For the text-containing cell, return its midpoint in (x, y) coordinate format. 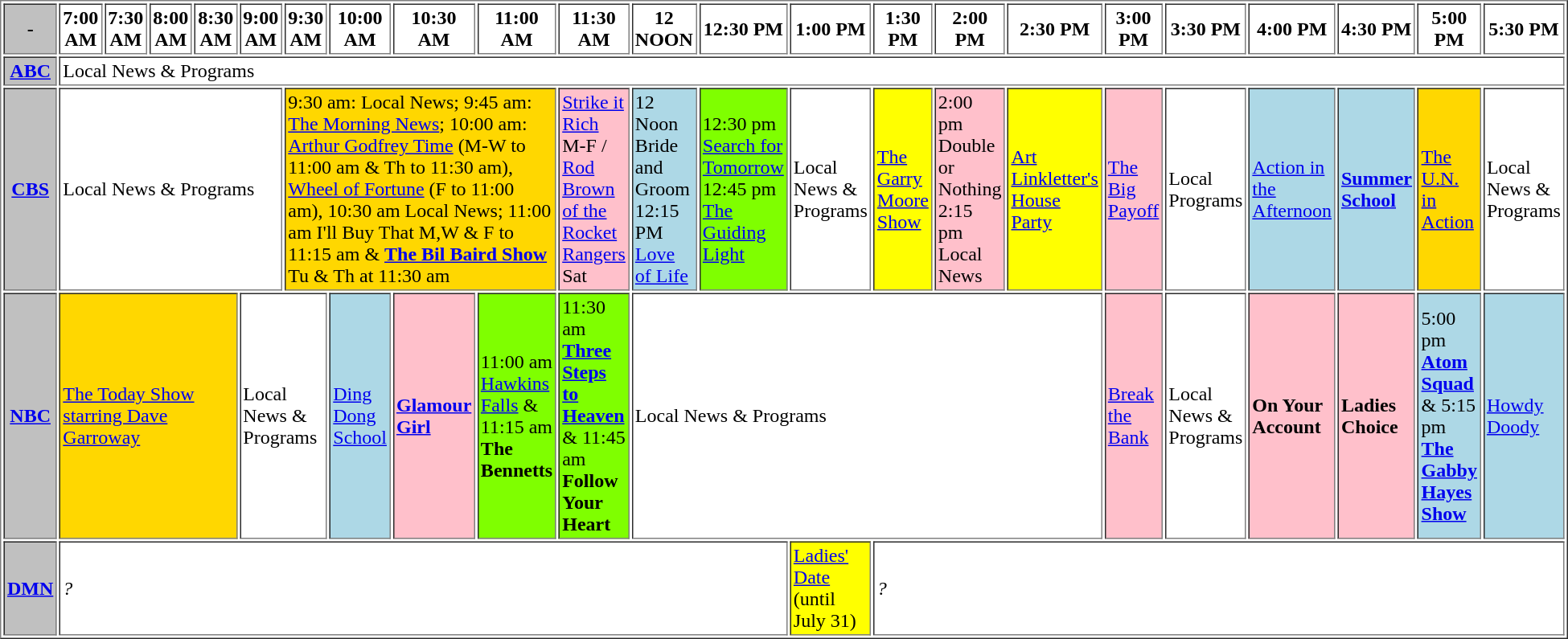
Summer School (1377, 190)
The U.N. in Action (1449, 190)
2:30 PM (1055, 29)
CBS (30, 190)
3:00 PM (1134, 29)
1:00 PM (830, 29)
12 Noon Bride and Groom 12:15 PM Love of Life (664, 190)
5:30 PM (1523, 29)
The Garry Moore Show (902, 190)
On Your Account (1292, 416)
11:00 am Hawkins Falls & 11:15 am The Bennetts (516, 416)
4:00 PM (1292, 29)
11:00 AM (516, 29)
Action in the Afternoon (1292, 190)
2:00 pm Double or Nothing 2:15 pm Local News (970, 190)
Ladies' Date (until July 31) (830, 588)
10:30 AM (433, 29)
ABC (30, 71)
NBC (30, 416)
7:30 AM (125, 29)
2:00 PM (970, 29)
8:30 AM (215, 29)
- (30, 29)
12:30 pm Search for Tomorrow 12:45 pm The Guiding Light (743, 190)
Ding Dong School (360, 416)
1:30 PM (902, 29)
Glamour Girl (433, 416)
Ladies Choice (1377, 416)
The Big Payoff (1134, 190)
11:30 AM (594, 29)
9:30 AM (306, 29)
Strike it Rich M-F / Rod Brown of the Rocket Rangers Sat (594, 190)
The Today Show starring Dave Garroway (148, 416)
5:00 pm Atom Squad & 5:15 pm The Gabby Hayes Show (1449, 416)
Local Programs (1206, 190)
DMN (30, 588)
10:00 AM (360, 29)
11:30 am Three Steps to Heaven & 11:45 am Follow Your Heart (594, 416)
Art Linkletter's House Party (1055, 190)
7:00 AM (80, 29)
12:30 PM (743, 29)
12 NOON (664, 29)
5:00 PM (1449, 29)
Howdy Doody (1523, 416)
8:00 AM (170, 29)
4:30 PM (1377, 29)
3:30 PM (1206, 29)
Break the Bank (1134, 416)
9:00 AM (261, 29)
